For the text-containing cell, return its midpoint in [X, Y] coordinate format. 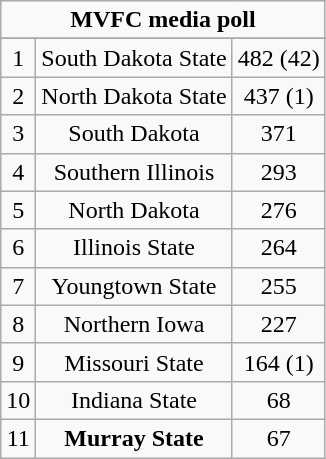
Indiana State [134, 400]
8 [18, 324]
Southern Illinois [134, 172]
Youngtown State [134, 286]
68 [278, 400]
Murray State [134, 438]
227 [278, 324]
North Dakota State [134, 96]
255 [278, 286]
10 [18, 400]
482 (42) [278, 58]
Missouri State [134, 362]
4 [18, 172]
3 [18, 134]
164 (1) [278, 362]
Illinois State [134, 248]
67 [278, 438]
2 [18, 96]
South Dakota [134, 134]
Northern Iowa [134, 324]
9 [18, 362]
1 [18, 58]
South Dakota State [134, 58]
11 [18, 438]
293 [278, 172]
371 [278, 134]
6 [18, 248]
North Dakota [134, 210]
7 [18, 286]
276 [278, 210]
MVFC media poll [163, 20]
437 (1) [278, 96]
5 [18, 210]
264 [278, 248]
